Detect which cell encompasses the target text, then output its (X, Y) center coordinate. 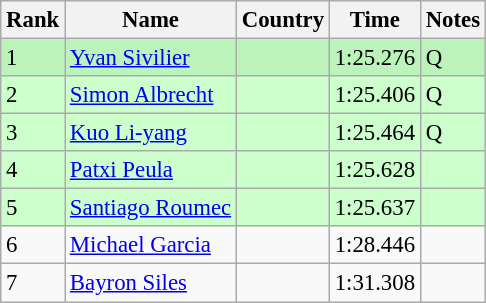
7 (33, 283)
Rank (33, 20)
1:25.406 (374, 95)
Patxi Peula (151, 170)
Time (374, 20)
Notes (452, 20)
1:28.446 (374, 245)
1:31.308 (374, 283)
5 (33, 208)
2 (33, 95)
1 (33, 58)
Country (282, 20)
1:25.276 (374, 58)
1:25.464 (374, 133)
Kuo Li-yang (151, 133)
Santiago Roumec (151, 208)
1:25.628 (374, 170)
4 (33, 170)
6 (33, 245)
Simon Albrecht (151, 95)
3 (33, 133)
Michael Garcia (151, 245)
Name (151, 20)
1:25.637 (374, 208)
Yvan Sivilier (151, 58)
Bayron Siles (151, 283)
